Determine the (X, Y) coordinate at the center of the cell enclosing the given text.  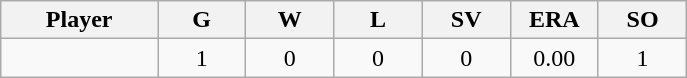
SV (466, 20)
G (202, 20)
0.00 (554, 58)
ERA (554, 20)
W (290, 20)
SO (642, 20)
Player (80, 20)
L (378, 20)
